Extract the (X, Y) coordinate from the center of the cell holding the provided text.  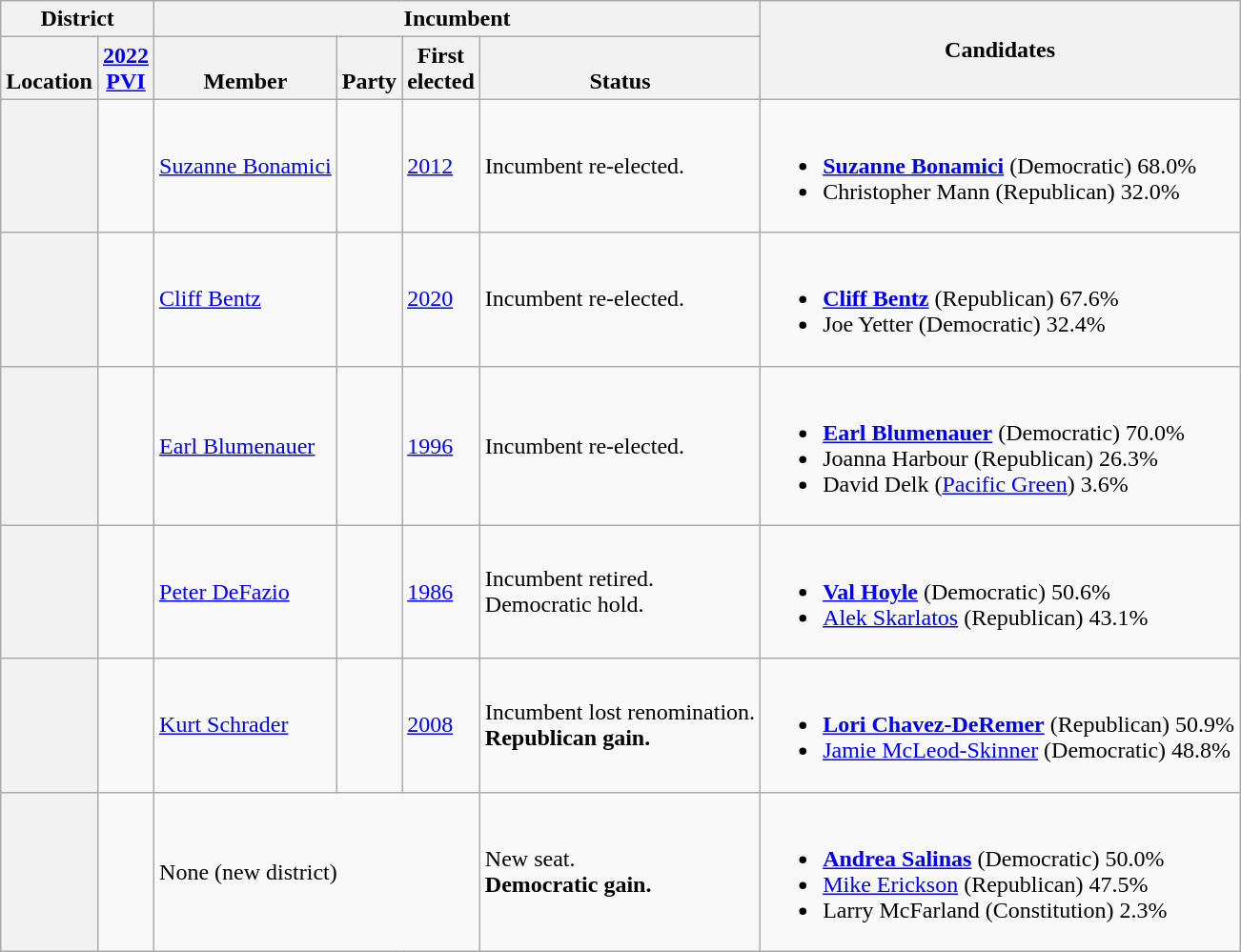
2008 (441, 725)
Cliff Bentz (246, 299)
Party (369, 69)
Incumbent lost renomination.Republican gain. (620, 725)
None (new district) (317, 871)
Member (246, 69)
1996 (441, 446)
Suzanne Bonamici (Democratic) 68.0%Christopher Mann (Republican) 32.0% (1001, 166)
Cliff Bentz (Republican) 67.6%Joe Yetter (Democratic) 32.4% (1001, 299)
Firstelected (441, 69)
2020 (441, 299)
Lori Chavez-DeRemer (Republican) 50.9%Jamie McLeod-Skinner (Democratic) 48.8% (1001, 725)
Location (50, 69)
1986 (441, 592)
Peter DeFazio (246, 592)
Earl Blumenauer (Democratic) 70.0%Joanna Harbour (Republican) 26.3%David Delk (Pacific Green) 3.6% (1001, 446)
Candidates (1001, 50)
Incumbent retired.Democratic hold. (620, 592)
2022PVI (126, 69)
Earl Blumenauer (246, 446)
Suzanne Bonamici (246, 166)
Incumbent (458, 19)
New seat.Democratic gain. (620, 871)
2012 (441, 166)
Val Hoyle (Democratic) 50.6%Alek Skarlatos (Republican) 43.1% (1001, 592)
Status (620, 69)
District (78, 19)
Andrea Salinas (Democratic) 50.0%Mike Erickson (Republican) 47.5%Larry McFarland (Constitution) 2.3% (1001, 871)
Kurt Schrader (246, 725)
